Find where the given text appears and provide that cell's center as [x, y] coordinate. 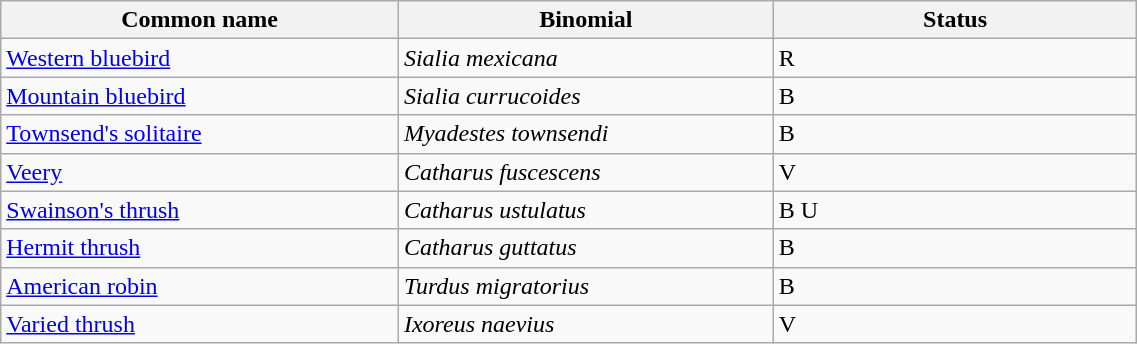
Townsend's solitaire [200, 134]
Western bluebird [200, 58]
Hermit thrush [200, 248]
Catharus ustulatus [586, 210]
Varied thrush [200, 324]
Veery [200, 172]
Catharus guttatus [586, 248]
Ixoreus naevius [586, 324]
Sialia currucoides [586, 96]
B U [955, 210]
Myadestes townsendi [586, 134]
Status [955, 20]
Swainson's thrush [200, 210]
Binomial [586, 20]
Turdus migratorius [586, 286]
Mountain bluebird [200, 96]
Common name [200, 20]
R [955, 58]
American robin [200, 286]
Catharus fuscescens [586, 172]
Sialia mexicana [586, 58]
